Determine the [x, y] coordinate at the center of the cell enclosing the given text.  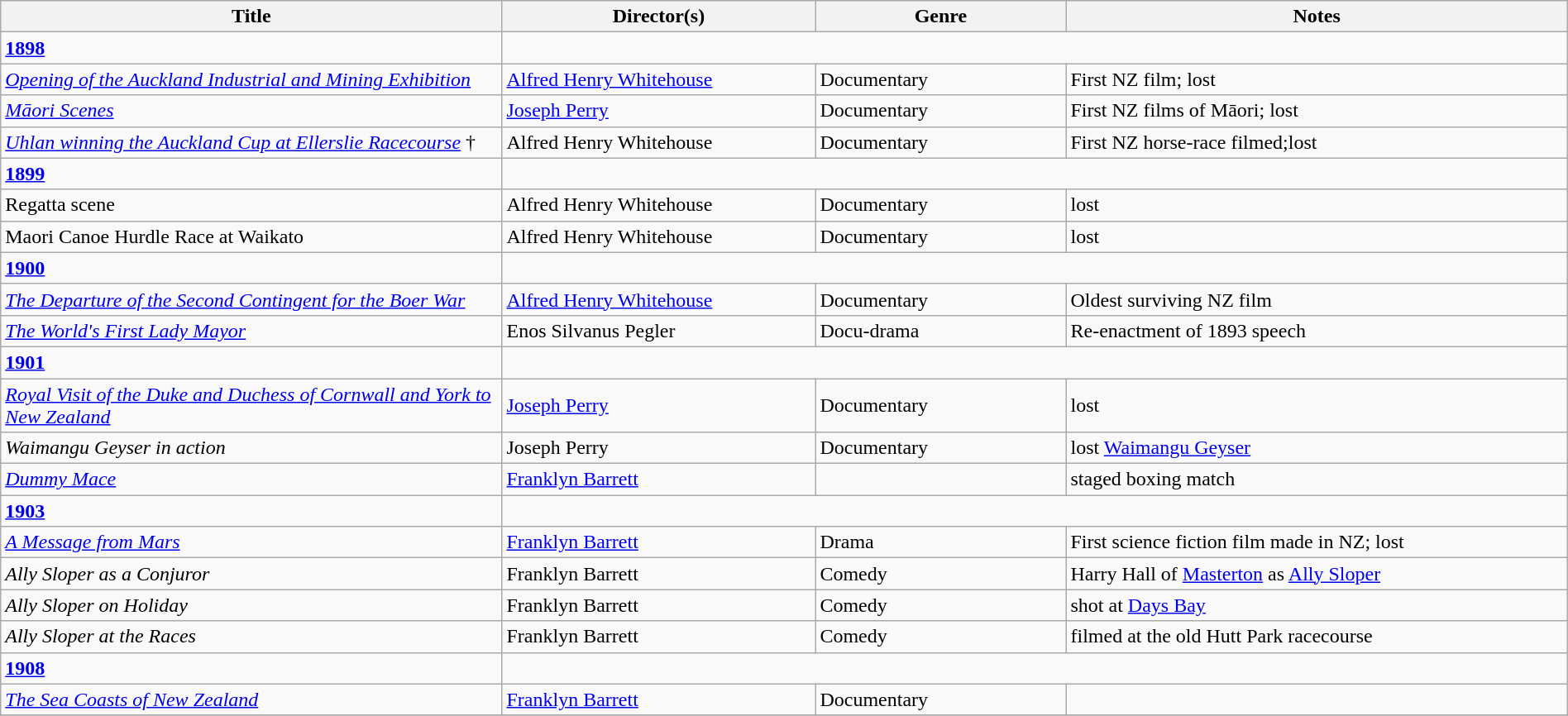
First science fiction film made in NZ; lost [1317, 542]
Opening of the Auckland Industrial and Mining Exhibition [251, 79]
1908 [251, 668]
Director(s) [658, 17]
First NZ films of Māori; lost [1317, 111]
1900 [251, 268]
Harry Hall of Masterton as Ally Sloper [1317, 574]
Enos Silvanus Pegler [658, 331]
1899 [251, 174]
Māori Scenes [251, 111]
Ally Sloper on Holiday [251, 605]
The Departure of the Second Contingent for the Boer War [251, 299]
1901 [251, 362]
staged boxing match [1317, 480]
Ally Sloper at the Races [251, 637]
Docu-drama [941, 331]
Royal Visit of the Duke and Duchess of Cornwall and York to New Zealand [251, 405]
Drama [941, 542]
Ally Sloper as a Conjuror [251, 574]
1903 [251, 511]
First NZ horse-race filmed;lost [1317, 142]
The World's First Lady Mayor [251, 331]
filmed at the old Hutt Park racecourse [1317, 637]
1898 [251, 48]
Oldest surviving NZ film [1317, 299]
Maori Canoe Hurdle Race at Waikato [251, 236]
First NZ film; lost [1317, 79]
Uhlan winning the Auckland Cup at Ellerslie Racecourse † [251, 142]
Notes [1317, 17]
shot at Days Bay [1317, 605]
Title [251, 17]
Genre [941, 17]
Waimangu Geyser in action [251, 448]
The Sea Coasts of New Zealand [251, 699]
Re-enactment of 1893 speech [1317, 331]
A Message from Mars [251, 542]
lost Waimangu Geyser [1317, 448]
Dummy Mace [251, 480]
Regatta scene [251, 205]
